Return [X, Y] of the center of cell containing provided text 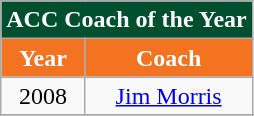
Year [43, 58]
Jim Morris [168, 96]
Coach [168, 58]
2008 [43, 96]
ACC Coach of the Year [126, 20]
